Determine the (x, y) coordinate at the center of the cell enclosing the given text.  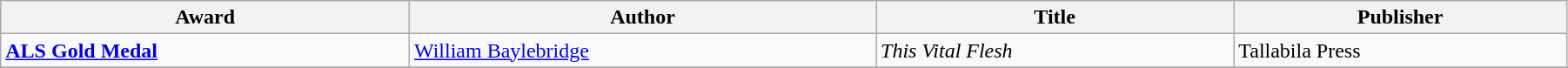
Tallabila Press (1401, 51)
Publisher (1401, 17)
This Vital Flesh (1055, 51)
Award (205, 17)
ALS Gold Medal (205, 51)
Title (1055, 17)
William Baylebridge (642, 51)
Author (642, 17)
